Find where the given text appears and provide that cell's center as (x, y) coordinate. 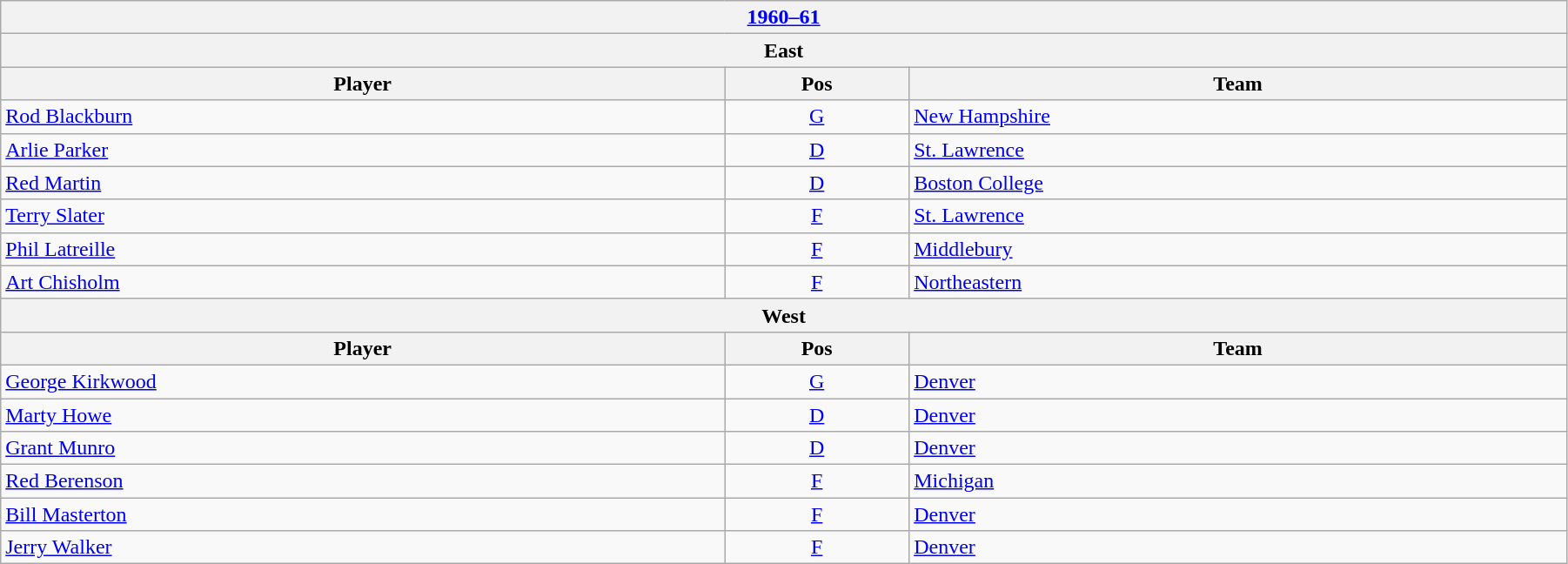
Grant Munro (363, 448)
New Hampshire (1238, 117)
East (784, 50)
Bill Masterton (363, 514)
Michigan (1238, 481)
1960–61 (784, 17)
Red Martin (363, 183)
Art Chisholm (363, 282)
Middlebury (1238, 249)
Boston College (1238, 183)
Northeastern (1238, 282)
Rod Blackburn (363, 117)
Jerry Walker (363, 547)
George Kirkwood (363, 381)
Phil Latreille (363, 249)
West (784, 315)
Terry Slater (363, 216)
Arlie Parker (363, 150)
Marty Howe (363, 415)
Red Berenson (363, 481)
